Identify which cell holds the provided text, then report its (X, Y) central coordinate. 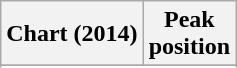
Peakposition (189, 34)
Chart (2014) (72, 34)
